Locate the cell with the specified text and output its [x, y] center coordinate. 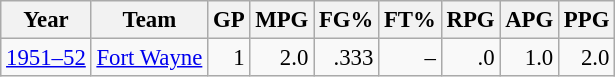
Year [46, 20]
FT% [410, 20]
Team [150, 20]
RPG [470, 20]
Fort Wayne [150, 58]
FG% [346, 20]
MPG [282, 20]
– [410, 58]
APG [530, 20]
.333 [346, 58]
.0 [470, 58]
PPG [587, 20]
GP [229, 20]
1.0 [530, 58]
1 [229, 58]
1951–52 [46, 58]
